Locate the cell with the specified text and output its [X, Y] center coordinate. 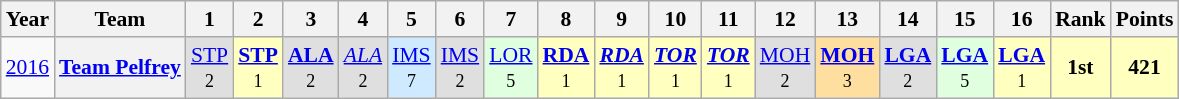
2 [258, 19]
15 [964, 19]
Team [120, 19]
STP2 [210, 68]
LGA5 [964, 68]
4 [364, 19]
Year [28, 19]
11 [728, 19]
14 [908, 19]
12 [786, 19]
3 [311, 19]
STP1 [258, 68]
6 [460, 19]
MOH3 [847, 68]
5 [412, 19]
MOH2 [786, 68]
Points [1145, 19]
8 [566, 19]
16 [1022, 19]
13 [847, 19]
1 [210, 19]
LGA1 [1022, 68]
LOR5 [510, 68]
Rank [1080, 19]
Team Pelfrey [120, 68]
2016 [28, 68]
9 [622, 19]
10 [676, 19]
7 [510, 19]
421 [1145, 68]
IMS2 [460, 68]
IMS7 [412, 68]
1st [1080, 68]
LGA2 [908, 68]
